From the cell containing the given text, extract its center point as [X, Y] coordinate. 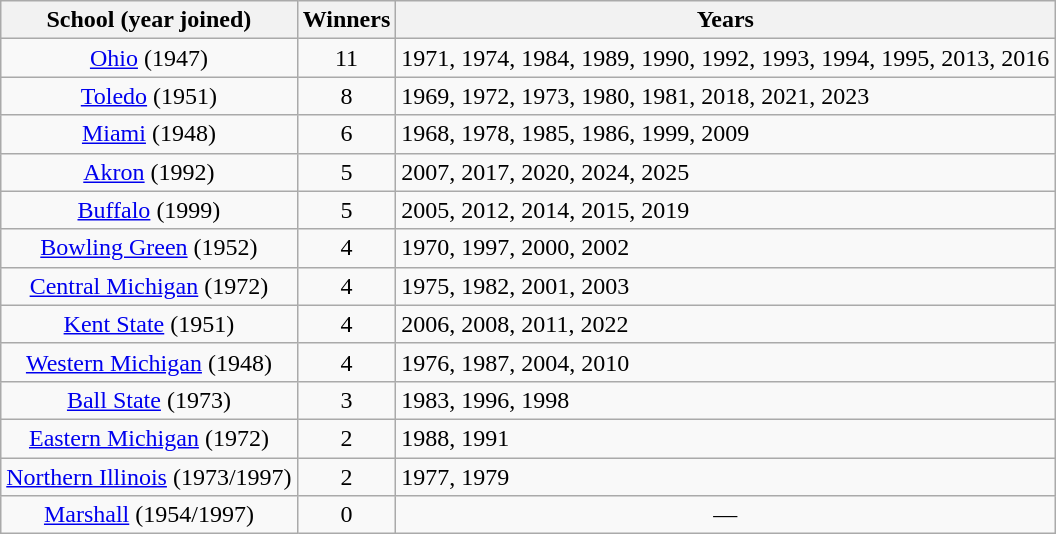
Ball State (1973) [149, 400]
1975, 1982, 2001, 2003 [726, 286]
1971, 1974, 1984, 1989, 1990, 1992, 1993, 1994, 1995, 2013, 2016 [726, 58]
Eastern Michigan (1972) [149, 438]
1969, 1972, 1973, 1980, 1981, 2018, 2021, 2023 [726, 96]
1968, 1978, 1985, 1986, 1999, 2009 [726, 134]
Toledo (1951) [149, 96]
2006, 2008, 2011, 2022 [726, 324]
8 [346, 96]
Marshall (1954/1997) [149, 515]
Buffalo (1999) [149, 210]
Northern Illinois (1973/1997) [149, 477]
Winners [346, 20]
1970, 1997, 2000, 2002 [726, 248]
Kent State (1951) [149, 324]
Ohio (1947) [149, 58]
1983, 1996, 1998 [726, 400]
Akron (1992) [149, 172]
2007, 2017, 2020, 2024, 2025 [726, 172]
Central Michigan (1972) [149, 286]
Western Michigan (1948) [149, 362]
0 [346, 515]
1976, 1987, 2004, 2010 [726, 362]
1977, 1979 [726, 477]
School (year joined) [149, 20]
— [726, 515]
3 [346, 400]
Miami (1948) [149, 134]
Bowling Green (1952) [149, 248]
11 [346, 58]
2005, 2012, 2014, 2015, 2019 [726, 210]
1988, 1991 [726, 438]
Years [726, 20]
6 [346, 134]
